Return the (X, Y) coordinate for the center point of the cell that contains the specified text.  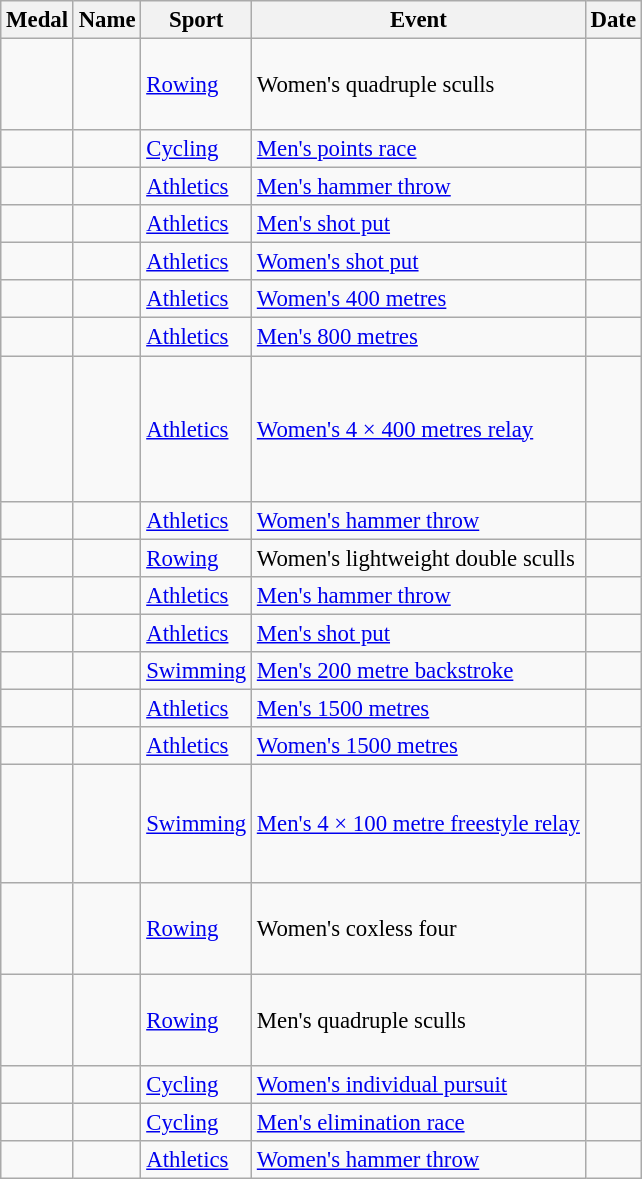
Women's 400 metres (419, 299)
Women's 4 × 400 metres relay (419, 429)
Men's 1500 metres (419, 708)
Medal (38, 20)
Women's coxless four (419, 929)
Name (107, 20)
Men's quadruple sculls (419, 1021)
Date (613, 20)
Men's 800 metres (419, 337)
Men's 4 × 100 metre freestyle relay (419, 824)
Event (419, 20)
Sport (196, 20)
Women's individual pursuit (419, 1085)
Women's lightweight double sculls (419, 558)
Women's shot put (419, 262)
Men's points race (419, 149)
Men's elimination race (419, 1123)
Women's quadruple sculls (419, 85)
Men's 200 metre backstroke (419, 671)
Women's 1500 metres (419, 746)
